Output the (X, Y) coordinate of the center of the cell containing the given text.  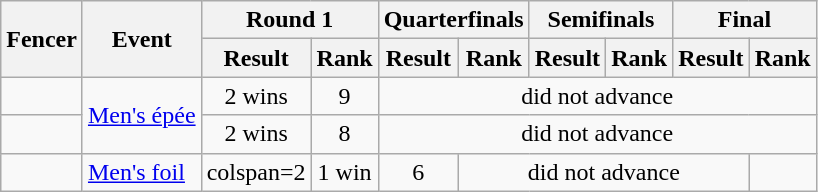
Men's épée (142, 115)
8 (344, 134)
Final (745, 20)
Men's foil (142, 172)
1 win (344, 172)
Quarterfinals (454, 20)
Event (142, 39)
Round 1 (290, 20)
Fencer (42, 39)
6 (418, 172)
colspan=2 (256, 172)
9 (344, 96)
Semifinals (601, 20)
